Provide the (x, y) coordinate of the cell's center where the given text is located.  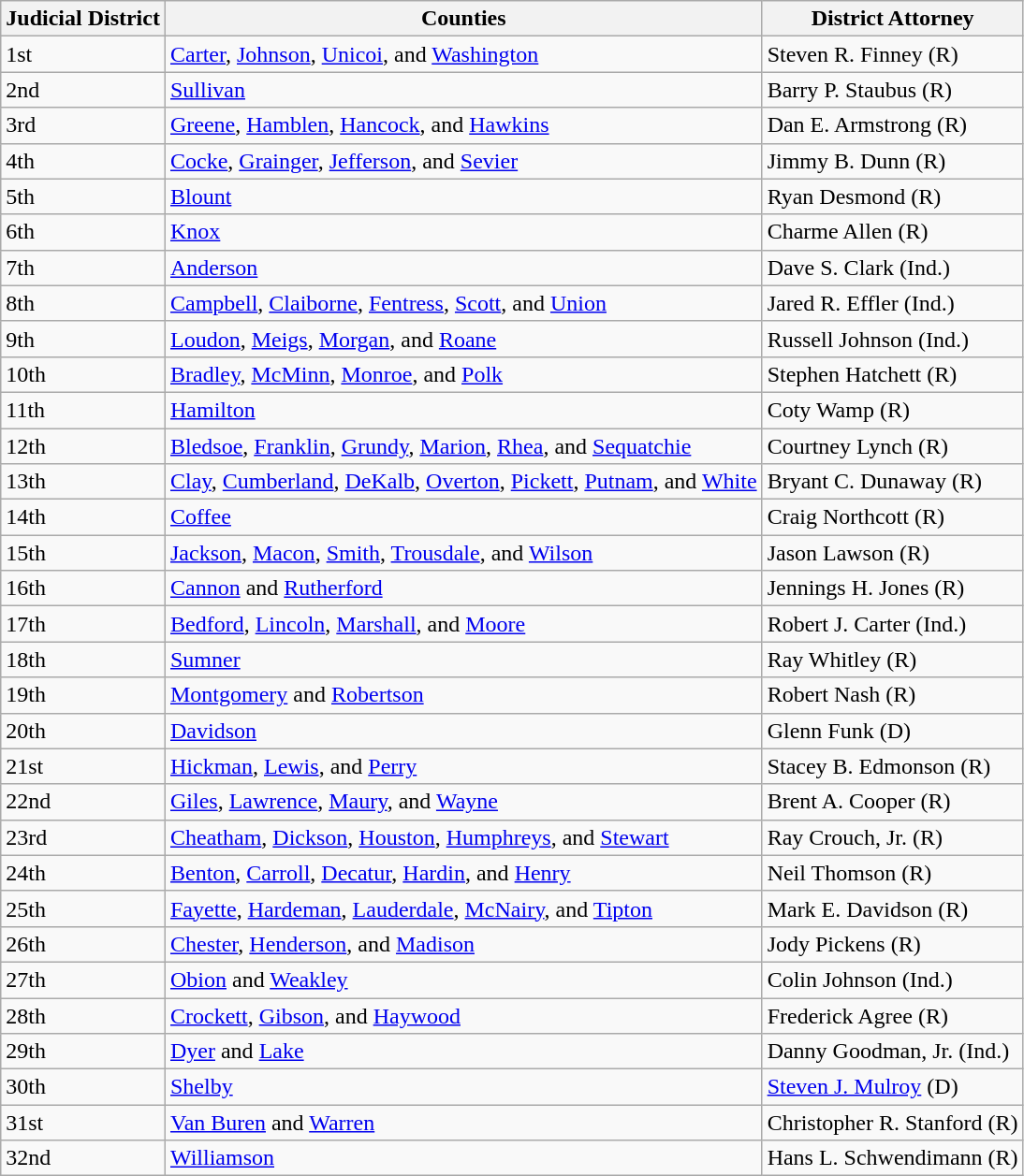
7th (83, 268)
15th (83, 553)
Hamilton (463, 410)
13th (83, 482)
Williamson (463, 1158)
3rd (83, 125)
Obion and Weakley (463, 980)
Jimmy B. Dunn (R) (893, 161)
8th (83, 303)
Bedford, Lincoln, Marshall, and Moore (463, 624)
24th (83, 873)
12th (83, 446)
Benton, Carroll, Decatur, Hardin, and Henry (463, 873)
Charme Allen (R) (893, 232)
Robert J. Carter (Ind.) (893, 624)
4th (83, 161)
Courtney Lynch (R) (893, 446)
Stacey B. Edmonson (R) (893, 766)
Jennings H. Jones (R) (893, 588)
Hans L. Schwendimann (R) (893, 1158)
20th (83, 731)
Jared R. Effler (Ind.) (893, 303)
Chester, Henderson, and Madison (463, 944)
Fayette, Hardeman, Lauderdale, McNairy, and Tipton (463, 908)
Campbell, Claiborne, Fentress, Scott, and Union (463, 303)
19th (83, 695)
Giles, Lawrence, Maury, and Wayne (463, 802)
Sullivan (463, 90)
10th (83, 374)
Ray Crouch, Jr. (R) (893, 837)
28th (83, 1015)
Dave S. Clark (Ind.) (893, 268)
6th (83, 232)
Russell Johnson (Ind.) (893, 339)
11th (83, 410)
Brent A. Cooper (R) (893, 802)
2nd (83, 90)
Barry P. Staubus (R) (893, 90)
5th (83, 196)
Coffee (463, 517)
Jody Pickens (R) (893, 944)
Ray Whitley (R) (893, 660)
29th (83, 1052)
Coty Wamp (R) (893, 410)
Sumner (463, 660)
Knox (463, 232)
Hickman, Lewis, and Perry (463, 766)
Greene, Hamblen, Hancock, and Hawkins (463, 125)
District Attorney (893, 19)
14th (83, 517)
Anderson (463, 268)
Bradley, McMinn, Monroe, and Polk (463, 374)
30th (83, 1087)
Danny Goodman, Jr. (Ind.) (893, 1052)
Bledsoe, Franklin, Grundy, Marion, Rhea, and Sequatchie (463, 446)
1st (83, 54)
31st (83, 1123)
27th (83, 980)
21st (83, 766)
Montgomery and Robertson (463, 695)
32nd (83, 1158)
9th (83, 339)
Cannon and Rutherford (463, 588)
Colin Johnson (Ind.) (893, 980)
Blount (463, 196)
Glenn Funk (D) (893, 731)
Craig Northcott (R) (893, 517)
Dan E. Armstrong (R) (893, 125)
Ryan Desmond (R) (893, 196)
Neil Thomson (R) (893, 873)
Jackson, Macon, Smith, Trousdale, and Wilson (463, 553)
Steven J. Mulroy (D) (893, 1087)
Cheatham, Dickson, Houston, Humphreys, and Stewart (463, 837)
Shelby (463, 1087)
Jason Lawson (R) (893, 553)
Davidson (463, 731)
22nd (83, 802)
Steven R. Finney (R) (893, 54)
Mark E. Davidson (R) (893, 908)
Counties (463, 19)
25th (83, 908)
Van Buren and Warren (463, 1123)
Cocke, Grainger, Jefferson, and Sevier (463, 161)
Bryant C. Dunaway (R) (893, 482)
26th (83, 944)
18th (83, 660)
Stephen Hatchett (R) (893, 374)
17th (83, 624)
Christopher R. Stanford (R) (893, 1123)
Judicial District (83, 19)
Crockett, Gibson, and Haywood (463, 1015)
Loudon, Meigs, Morgan, and Roane (463, 339)
Clay, Cumberland, DeKalb, Overton, Pickett, Putnam, and White (463, 482)
23rd (83, 837)
Robert Nash (R) (893, 695)
Carter, Johnson, Unicoi, and Washington (463, 54)
16th (83, 588)
Dyer and Lake (463, 1052)
Frederick Agree (R) (893, 1015)
